Find where the given text appears and provide that cell's center as [X, Y] coordinate. 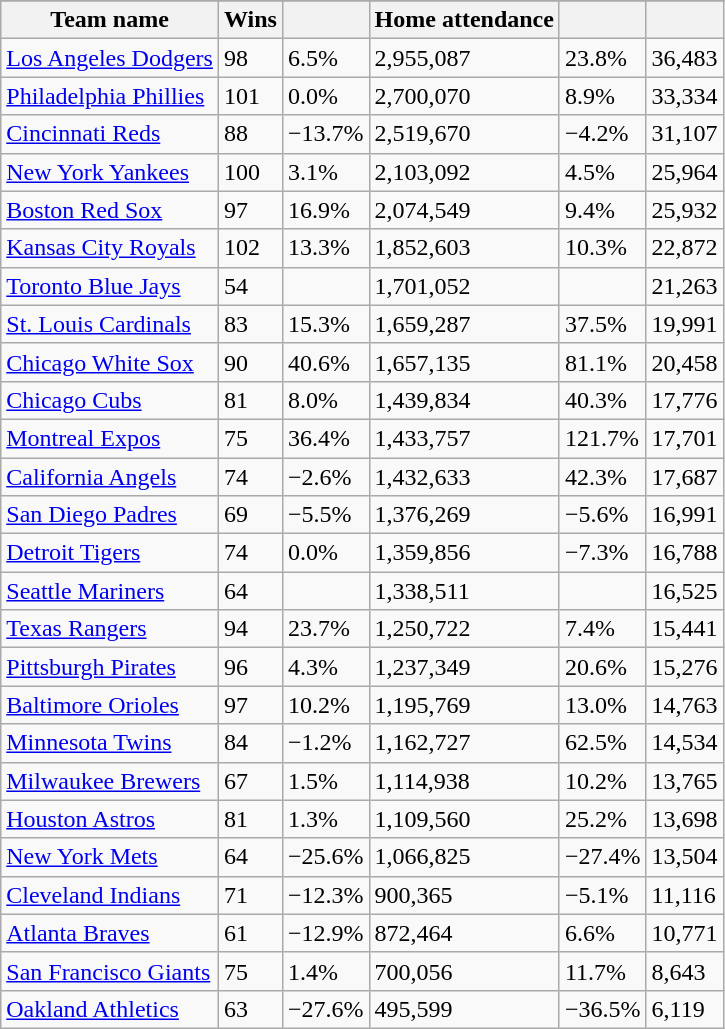
13,765 [684, 781]
67 [250, 781]
Chicago White Sox [110, 362]
California Angels [110, 477]
8.9% [602, 96]
15,276 [684, 667]
1,657,135 [464, 362]
90 [250, 362]
40.6% [326, 362]
Oakland Athletics [110, 1009]
71 [250, 895]
36.4% [326, 438]
6.5% [326, 58]
Houston Astros [110, 819]
20,458 [684, 362]
Wins [250, 20]
63 [250, 1009]
17,687 [684, 477]
2,519,670 [464, 134]
15.3% [326, 324]
9.4% [602, 210]
Home attendance [464, 20]
1,066,825 [464, 857]
84 [250, 743]
62.5% [602, 743]
22,872 [684, 248]
−12.3% [326, 895]
Texas Rangers [110, 629]
Toronto Blue Jays [110, 286]
16,991 [684, 515]
4.5% [602, 172]
−27.4% [602, 857]
−5.5% [326, 515]
1,338,511 [464, 591]
−5.6% [602, 515]
23.8% [602, 58]
54 [250, 286]
13,698 [684, 819]
Kansas City Royals [110, 248]
8.0% [326, 400]
San Diego Padres [110, 515]
700,056 [464, 971]
33,334 [684, 96]
21,263 [684, 286]
1,359,856 [464, 553]
23.7% [326, 629]
Detroit Tigers [110, 553]
Cleveland Indians [110, 895]
2,955,087 [464, 58]
Cincinnati Reds [110, 134]
83 [250, 324]
−12.9% [326, 933]
100 [250, 172]
Boston Red Sox [110, 210]
25.2% [602, 819]
−25.6% [326, 857]
−7.3% [602, 553]
1,162,727 [464, 743]
1,250,722 [464, 629]
900,365 [464, 895]
96 [250, 667]
Montreal Expos [110, 438]
98 [250, 58]
−2.6% [326, 477]
81.1% [602, 362]
1.5% [326, 781]
14,534 [684, 743]
Milwaukee Brewers [110, 781]
40.3% [602, 400]
1,109,560 [464, 819]
6.6% [602, 933]
7.4% [602, 629]
69 [250, 515]
Pittsburgh Pirates [110, 667]
121.7% [602, 438]
20.6% [602, 667]
1,195,769 [464, 705]
16,788 [684, 553]
Atlanta Braves [110, 933]
13.3% [326, 248]
New York Mets [110, 857]
42.3% [602, 477]
−1.2% [326, 743]
102 [250, 248]
1,701,052 [464, 286]
1.4% [326, 971]
10.3% [602, 248]
1,439,834 [464, 400]
2,103,092 [464, 172]
Minnesota Twins [110, 743]
15,441 [684, 629]
−36.5% [602, 1009]
Seattle Mariners [110, 591]
36,483 [684, 58]
Los Angeles Dodgers [110, 58]
1,432,633 [464, 477]
1,659,287 [464, 324]
13,504 [684, 857]
61 [250, 933]
8,643 [684, 971]
Baltimore Orioles [110, 705]
Team name [110, 20]
Philadelphia Phillies [110, 96]
25,964 [684, 172]
17,701 [684, 438]
1,237,349 [464, 667]
6,119 [684, 1009]
37.5% [602, 324]
16.9% [326, 210]
−5.1% [602, 895]
31,107 [684, 134]
1,852,603 [464, 248]
St. Louis Cardinals [110, 324]
4.3% [326, 667]
Chicago Cubs [110, 400]
1,433,757 [464, 438]
14,763 [684, 705]
1.3% [326, 819]
11.7% [602, 971]
101 [250, 96]
16,525 [684, 591]
New York Yankees [110, 172]
872,464 [464, 933]
495,599 [464, 1009]
11,116 [684, 895]
2,700,070 [464, 96]
2,074,549 [464, 210]
1,114,938 [464, 781]
San Francisco Giants [110, 971]
94 [250, 629]
19,991 [684, 324]
−4.2% [602, 134]
88 [250, 134]
−13.7% [326, 134]
1,376,269 [464, 515]
25,932 [684, 210]
17,776 [684, 400]
−27.6% [326, 1009]
13.0% [602, 705]
3.1% [326, 172]
10,771 [684, 933]
